Search for the cell housing the specified text and yield its [X, Y] center coordinate. 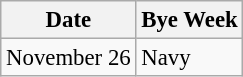
Bye Week [190, 20]
Date [68, 20]
November 26 [68, 58]
Navy [190, 58]
